Return [x, y] of the center of cell containing provided text 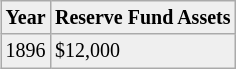
Year [26, 18]
$12,000 [142, 50]
Reserve Fund Assets [142, 18]
1896 [26, 50]
